Identify which cell holds the provided text, then report its [X, Y] central coordinate. 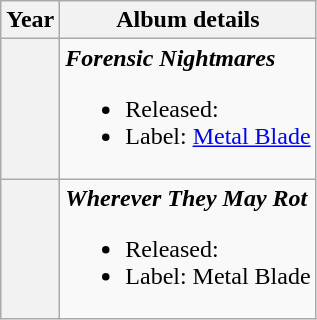
Forensic NightmaresReleased: Label: Metal Blade [188, 109]
Wherever They May RotReleased: Label: Metal Blade [188, 249]
Year [30, 20]
Album details [188, 20]
